Capture the cell that displays the provided text and extract its [x, y] central coordinate. 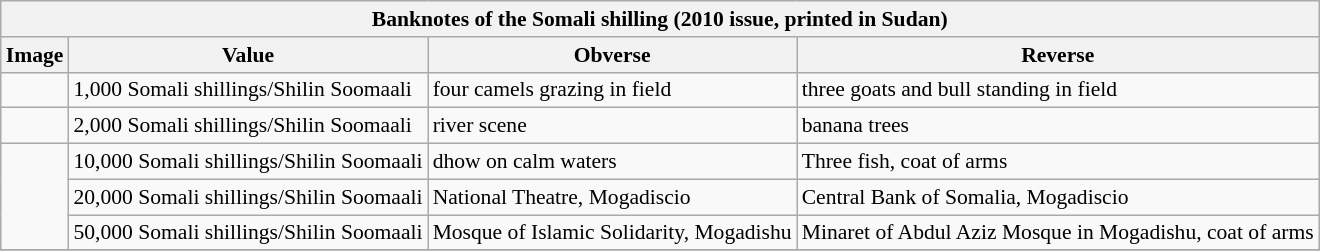
four camels grazing in field [612, 90]
Mosque of Islamic Solidarity, Mogadishu [612, 233]
three goats and bull standing in field [1058, 90]
1,000 Somali shillings/Shilin Soomaali [248, 90]
2,000 Somali shillings/Shilin Soomaali [248, 126]
Reverse [1058, 55]
10,000 Somali shillings/Shilin Soomaali [248, 162]
Minaret of Abdul Aziz Mosque in Mogadishu, coat of arms [1058, 233]
Obverse [612, 55]
banana trees [1058, 126]
Banknotes of the Somali shilling (2010 issue, printed in Sudan) [660, 19]
Central Bank of Somalia, Mogadiscio [1058, 197]
50,000 Somali shillings/Shilin Soomaali [248, 233]
National Theatre, Mogadiscio [612, 197]
20,000 Somali shillings/Shilin Soomaali [248, 197]
river scene [612, 126]
dhow on calm waters [612, 162]
Value [248, 55]
Image [35, 55]
Three fish, coat of arms [1058, 162]
